Search for the cell housing the specified text and yield its (x, y) center coordinate. 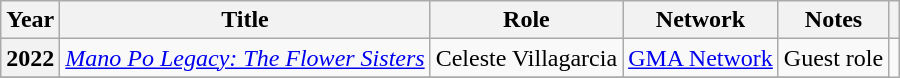
Role (526, 20)
Year (30, 20)
Notes (833, 20)
Title (245, 20)
Network (701, 20)
Celeste Villagarcia (526, 58)
2022 (30, 58)
Guest role (833, 58)
Mano Po Legacy: The Flower Sisters (245, 58)
GMA Network (701, 58)
